From the cell containing the given text, extract its center point as (X, Y) coordinate. 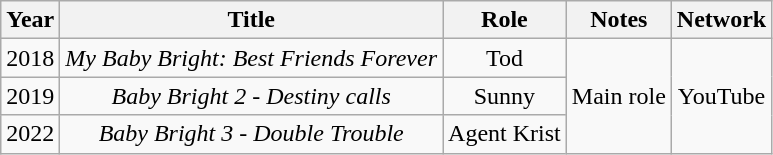
Main role (618, 96)
Year (30, 20)
Agent Krist (505, 134)
Notes (618, 20)
My Baby Bright: Best Friends Forever (252, 58)
Tod (505, 58)
Role (505, 20)
Sunny (505, 96)
YouTube (721, 96)
Baby Bright 3 - Double Trouble (252, 134)
2019 (30, 96)
2022 (30, 134)
Network (721, 20)
Title (252, 20)
Baby Bright 2 - Destiny calls (252, 96)
2018 (30, 58)
